Pinpoint the cell where the given text exists, returning its [X, Y] midpoint coordinate. 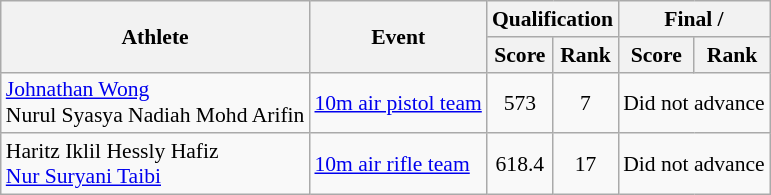
Haritz Iklil Hessly HafizNur Suryani Taibi [156, 164]
Johnathan WongNurul Syasya Nadiah Mohd Arifin [156, 102]
10m air rifle team [398, 164]
17 [586, 164]
Qualification [552, 19]
Athlete [156, 36]
618.4 [520, 164]
7 [586, 102]
10m air pistol team [398, 102]
Event [398, 36]
573 [520, 102]
Final / [694, 19]
